Pinpoint the cell where the given text exists, returning its [X, Y] midpoint coordinate. 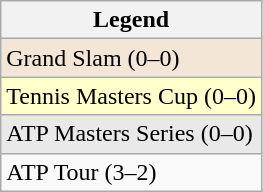
ATP Tour (3–2) [132, 172]
Tennis Masters Cup (0–0) [132, 96]
ATP Masters Series (0–0) [132, 134]
Grand Slam (0–0) [132, 58]
Legend [132, 20]
